Capture the cell that displays the provided text and extract its [x, y] central coordinate. 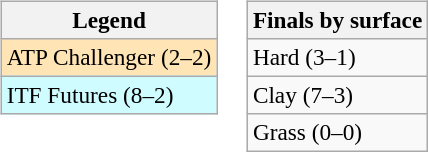
Grass (0–0) [337, 133]
ATP Challenger (2–2) [108, 57]
Finals by surface [337, 20]
Legend [108, 20]
Hard (3–1) [337, 57]
Clay (7–3) [337, 95]
ITF Futures (8–2) [108, 95]
